Scan for the cell matching the given text and deliver its [x, y] coordinate at center. 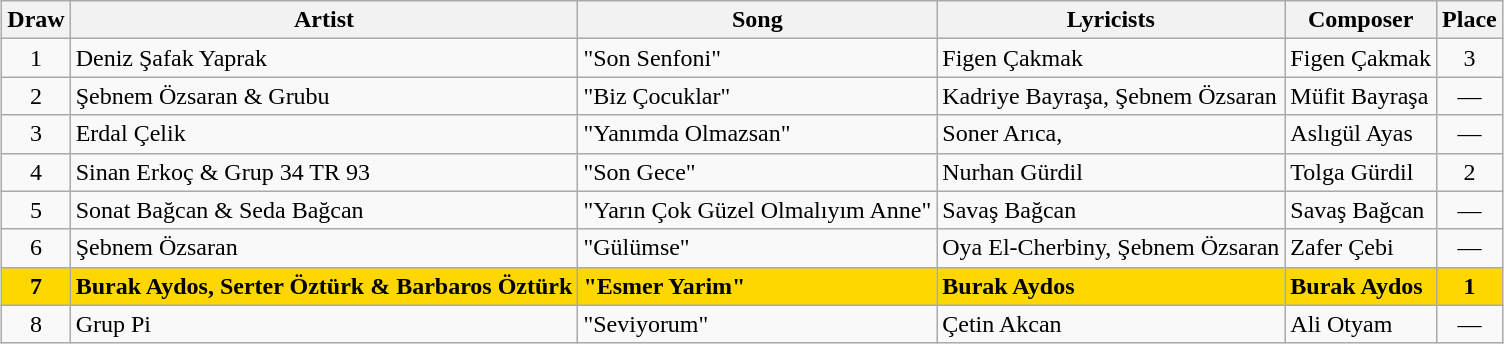
Sinan Erkoç & Grup 34 TR 93 [324, 172]
Song [758, 20]
"Yanımda Olmazsan" [758, 134]
Ali Otyam [1361, 324]
Kadriye Bayraşa, Şebnem Özsaran [1111, 96]
8 [36, 324]
6 [36, 248]
Artist [324, 20]
Şebnem Özsaran & Grubu [324, 96]
"Son Gece" [758, 172]
Lyricists [1111, 20]
Deniz Şafak Yaprak [324, 58]
7 [36, 286]
"Gülümse" [758, 248]
Nurhan Gürdil [1111, 172]
Sonat Bağcan & Seda Bağcan [324, 210]
Çetin Akcan [1111, 324]
"Yarın Çok Güzel Olmalıyım Anne" [758, 210]
Zafer Çebi [1361, 248]
"Esmer Yarim" [758, 286]
Grup Pi [324, 324]
Composer [1361, 20]
Şebnem Özsaran [324, 248]
Tolga Gürdil [1361, 172]
"Biz Çocuklar" [758, 96]
5 [36, 210]
Aslıgül Ayas [1361, 134]
Place [1470, 20]
Burak Aydos, Serter Öztürk & Barbaros Öztürk [324, 286]
Müfit Bayraşa [1361, 96]
Soner Arıca, [1111, 134]
Draw [36, 20]
4 [36, 172]
Erdal Çelik [324, 134]
Oya El-Cherbiny, Şebnem Özsaran [1111, 248]
"Seviyorum" [758, 324]
"Son Senfoni" [758, 58]
